Detect which cell encompasses the target text, then output its [x, y] center coordinate. 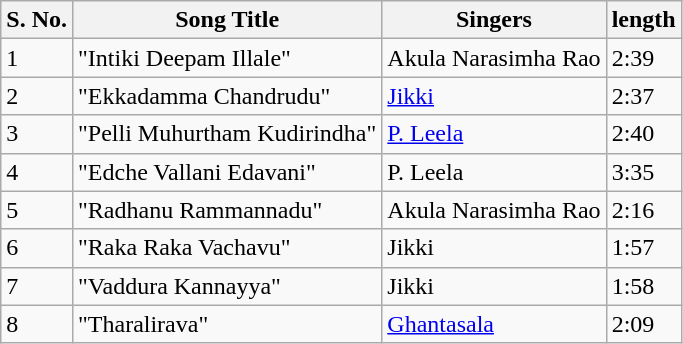
2:39 [644, 58]
2:09 [644, 324]
2:37 [644, 96]
S. No. [37, 20]
"Vaddura Kannayya" [226, 286]
Song Title [226, 20]
1 [37, 58]
"Intiki Deepam Illale" [226, 58]
3:35 [644, 172]
6 [37, 248]
8 [37, 324]
"Radhanu Rammannadu" [226, 210]
"Raka Raka Vachavu" [226, 248]
5 [37, 210]
2:40 [644, 134]
4 [37, 172]
"Pelli Muhurtham Kudirindha" [226, 134]
"Tharalirava" [226, 324]
"Edche Vallani Edavani" [226, 172]
1:58 [644, 286]
3 [37, 134]
"Ekkadamma Chandrudu" [226, 96]
2 [37, 96]
2:16 [644, 210]
1:57 [644, 248]
length [644, 20]
7 [37, 286]
Singers [494, 20]
Ghantasala [494, 324]
